Capture the cell that displays the provided text and extract its (X, Y) central coordinate. 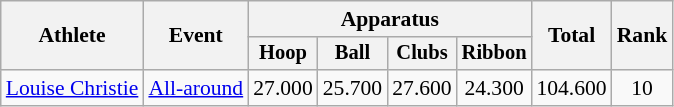
27.600 (422, 88)
25.700 (352, 88)
27.000 (282, 88)
104.600 (571, 88)
Athlete (72, 36)
10 (642, 88)
Apparatus (390, 19)
24.300 (494, 88)
Rank (642, 36)
Hoop (282, 54)
Clubs (422, 54)
Louise Christie (72, 88)
All-around (196, 88)
Total (571, 36)
Event (196, 36)
Ribbon (494, 54)
Ball (352, 54)
